Locate the cell with the specified text and output its [X, Y] center coordinate. 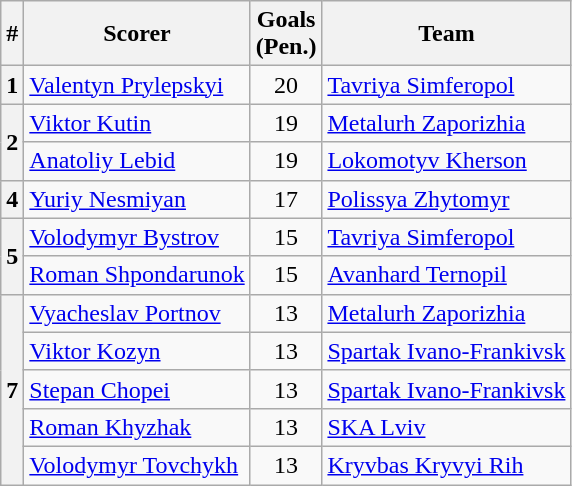
7 [12, 389]
SKA Lviv [446, 427]
1 [12, 85]
Polissya Zhytomyr [446, 199]
Stepan Chopei [137, 389]
Volodymyr Bystrov [137, 237]
4 [12, 199]
Lokomotyv Kherson [446, 161]
20 [286, 85]
17 [286, 199]
Roman Khyzhak [137, 427]
Avanhard Ternopil [446, 275]
Valentyn Prylepskyi [137, 85]
2 [12, 142]
Vyacheslav Portnov [137, 313]
5 [12, 256]
Viktor Kutin [137, 123]
Team [446, 34]
# [12, 34]
Viktor Kozyn [137, 351]
Kryvbas Kryvyi Rih [446, 465]
Goals(Pen.) [286, 34]
Anatoliy Lebid [137, 161]
Roman Shpondarunok [137, 275]
Scorer [137, 34]
Volodymyr Tovchykh [137, 465]
Yuriy Nesmiyan [137, 199]
